Pinpoint the cell where the given text exists, returning its (x, y) midpoint coordinate. 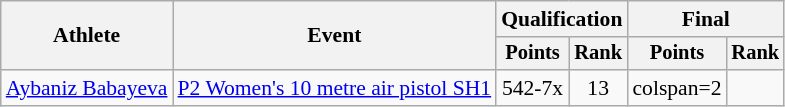
Athlete (87, 36)
Event (335, 36)
colspan=2 (676, 88)
Aybaniz Babayeva (87, 88)
Final (706, 19)
Qualification (562, 19)
542-7x (532, 88)
13 (598, 88)
P2 Women's 10 metre air pistol SH1 (335, 88)
